Return [X, Y] of the center of cell containing provided text 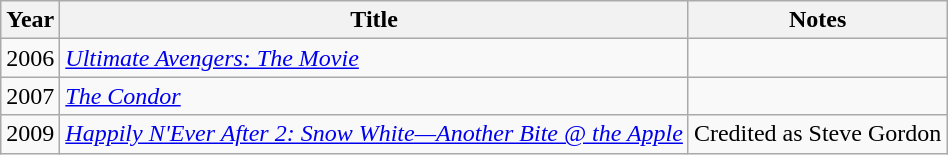
The Condor [374, 96]
Notes [817, 20]
2006 [30, 58]
2009 [30, 134]
2007 [30, 96]
Credited as Steve Gordon [817, 134]
Title [374, 20]
Ultimate Avengers: The Movie [374, 58]
Happily N'Ever After 2: Snow White—Another Bite @ the Apple [374, 134]
Year [30, 20]
